Capture the cell that displays the provided text and extract its [x, y] central coordinate. 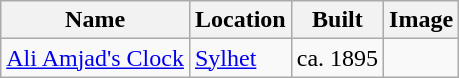
Sylhet [240, 58]
Location [240, 20]
Built [337, 20]
Name [96, 20]
Ali Amjad's Clock [96, 58]
ca. 1895 [337, 58]
Image [422, 20]
